Search for the cell housing the specified text and yield its (x, y) center coordinate. 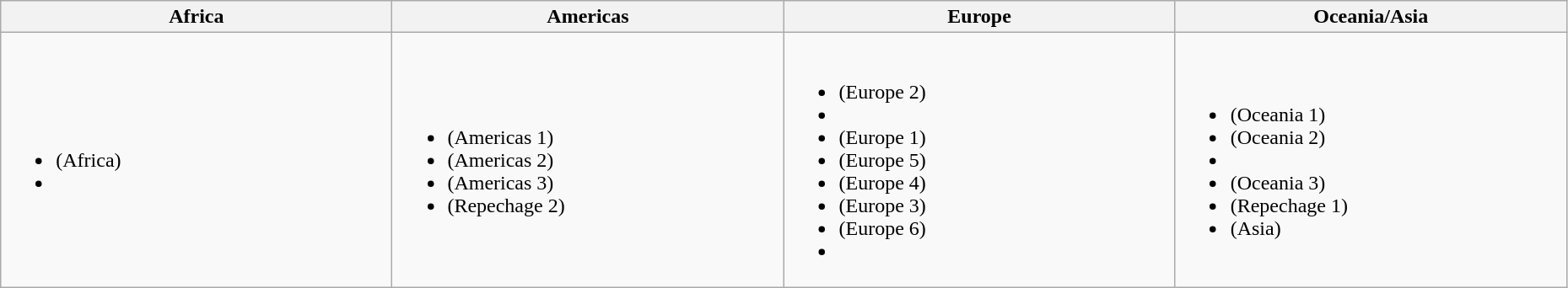
(Europe 2) (Europe 1) (Europe 5) (Europe 4) (Europe 3) (Europe 6) (979, 160)
Oceania/Asia (1371, 17)
Americas (588, 17)
Europe (979, 17)
(Americas 1) (Americas 2) (Americas 3) (Repechage 2) (588, 160)
(Africa) (197, 160)
Africa (197, 17)
(Oceania 1) (Oceania 2) (Oceania 3) (Repechage 1) (Asia) (1371, 160)
